Output the [X, Y] coordinate of the center of the cell containing the given text.  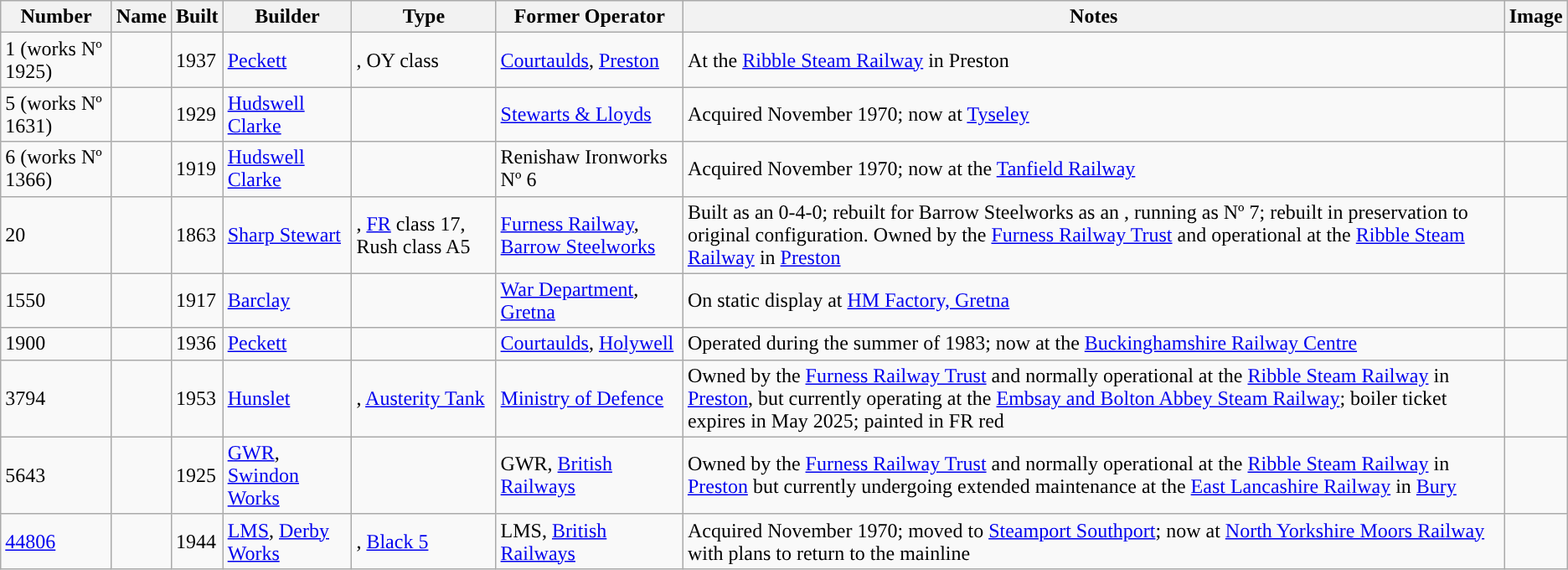
, Austerity Tank [424, 398]
1919 [197, 169]
Courtaulds, Preston [590, 60]
Built [197, 17]
5 (works Nº 1631) [57, 114]
LMS, British Railways [590, 541]
1936 [197, 344]
1929 [197, 114]
Hunslet [287, 398]
Sharp Stewart [287, 235]
44806 [57, 541]
Acquired November 1970; now at Tyseley [1094, 114]
Barclay [287, 300]
6 (works Nº 1366) [57, 169]
Stewarts & Lloyds [590, 114]
1944 [197, 541]
1953 [197, 398]
Acquired November 1970; now at the Tanfield Railway [1094, 169]
Acquired November 1970; moved to Steamport Southport; now at North Yorkshire Moors Railway with plans to return to the mainline [1094, 541]
1863 [197, 235]
GWR, Swindon Works [287, 475]
Type [424, 17]
Former Operator [590, 17]
At the Ribble Steam Railway in Preston [1094, 60]
5643 [57, 475]
, OY class [424, 60]
Renishaw Ironworks Nº 6 [590, 169]
Operated during the summer of 1983; now at the Buckinghamshire Railway Centre [1094, 344]
1 (works Nº 1925) [57, 60]
Furness Railway, Barrow Steelworks [590, 235]
LMS, Derby Works [287, 541]
1925 [197, 475]
Image [1536, 17]
Courtaulds, Holywell [590, 344]
Number [57, 17]
20 [57, 235]
Name [141, 17]
3794 [57, 398]
Notes [1094, 17]
GWR, British Railways [590, 475]
1917 [197, 300]
Builder [287, 17]
On static display at HM Factory, Gretna [1094, 300]
1900 [57, 344]
, FR class 17, Rush class A5 [424, 235]
1937 [197, 60]
, Black 5 [424, 541]
War Department, Gretna [590, 300]
Ministry of Defence [590, 398]
1550 [57, 300]
